Capture the cell that displays the provided text and extract its (X, Y) central coordinate. 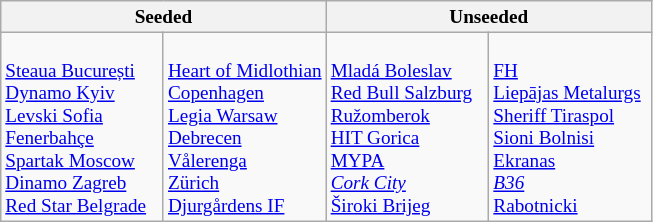
Steaua București Dynamo Kyiv Levski Sofia Fenerbahçe Spartak Moscow Dinamo Zagreb Red Star Belgrade (82, 126)
Seeded (164, 17)
Unseeded (488, 17)
Heart of Midlothian Copenhagen Legia Warsaw Debrecen Vålerenga Zürich Djurgårdens IF (244, 126)
Mladá Boleslav Red Bull Salzburg Ružomberok HIT Gorica MYPA Cork City Široki Brijeg (408, 126)
FH Liepājas Metalurgs Sheriff Tiraspol Sioni Bolnisi Ekranas B36 Rabotnicki (570, 126)
